Output the (x, y) coordinate of the center of the cell containing the given text.  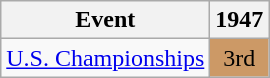
1947 (240, 20)
3rd (240, 58)
Event (106, 20)
U.S. Championships (106, 58)
